Return the [x, y] coordinate for the center point of the cell that contains the specified text.  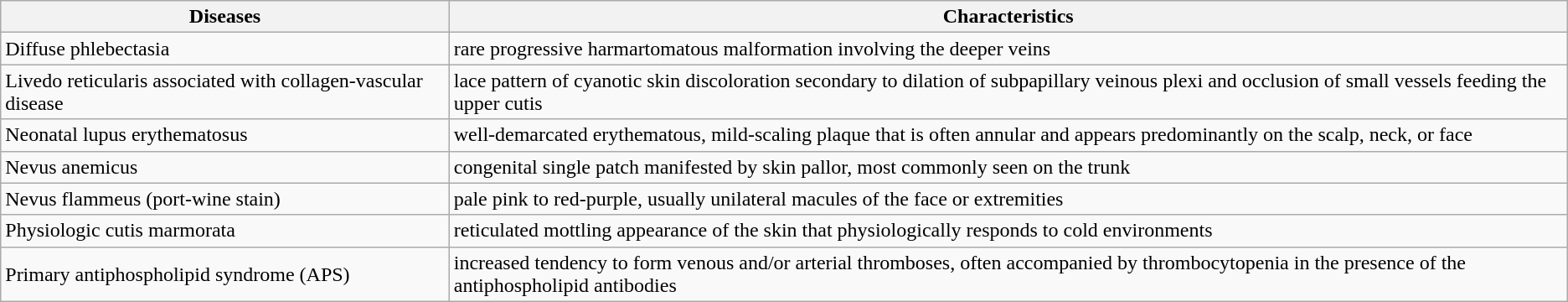
reticulated mottling appearance of the skin that physiologically responds to cold environments [1008, 231]
Neonatal lupus erythematosus [224, 135]
Nevus flammeus (port-wine stain) [224, 199]
rare progressive harmartomatous malformation involving the deeper veins [1008, 49]
Diseases [224, 17]
Primary antiphospholipid syndrome (APS) [224, 273]
pale pink to red-purple, usually unilateral macules of the face or extremities [1008, 199]
Diffuse phlebectasia [224, 49]
Livedo reticularis associated with collagen-vascular disease [224, 92]
Characteristics [1008, 17]
congenital single patch manifested by skin pallor, most commonly seen on the trunk [1008, 167]
Physiologic cutis marmorata [224, 231]
well-demarcated erythematous, mild-scaling plaque that is often annular and appears predominantly on the scalp, neck, or face [1008, 135]
Nevus anemicus [224, 167]
